Extract the (X, Y) coordinate from the center of the cell holding the provided text.  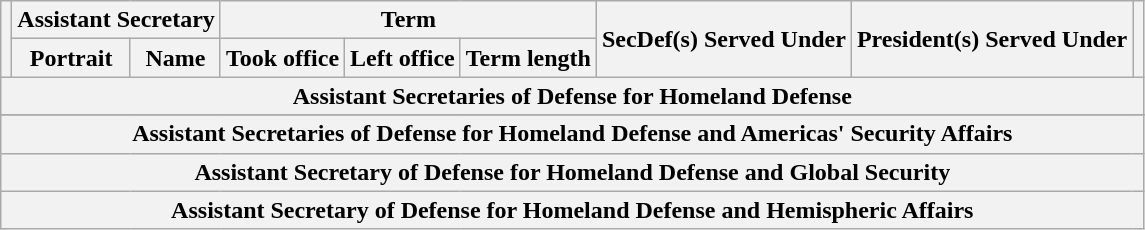
Left office (403, 58)
Assistant Secretaries of Defense for Homeland Defense (572, 96)
Term (408, 20)
Assistant Secretary of Defense for Homeland Defense and Hemispheric Affairs (572, 210)
Assistant Secretary (116, 20)
Took office (282, 58)
President(s) Served Under (992, 39)
Assistant Secretary of Defense for Homeland Defense and Global Security (572, 172)
Portrait (72, 58)
SecDef(s) Served Under (724, 39)
Term length (528, 58)
Assistant Secretaries of Defense for Homeland Defense and Americas' Security Affairs (572, 134)
Name (175, 58)
